Extract the [x, y] coordinate from the center of the cell holding the provided text.  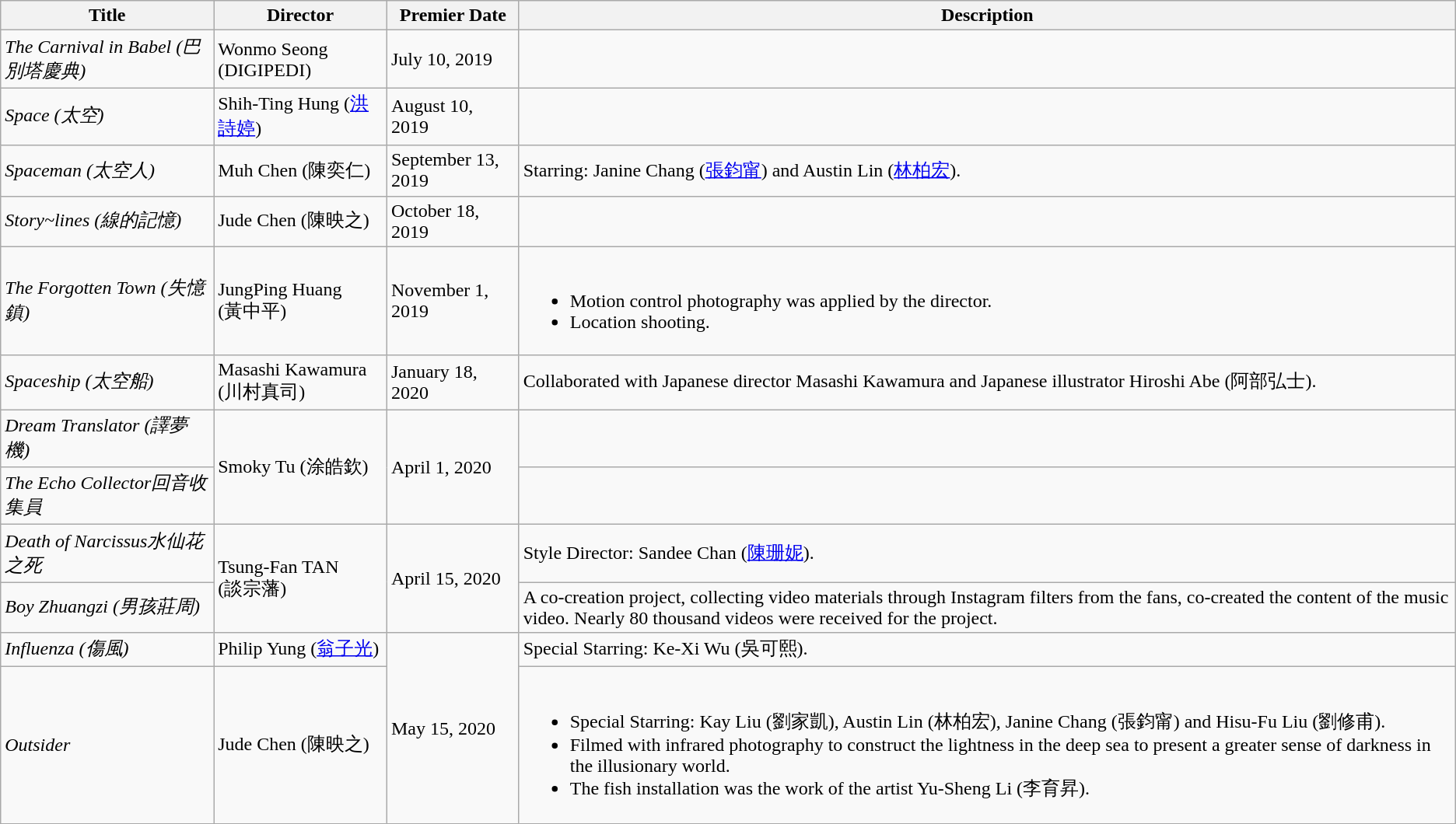
Space (太空) [107, 117]
Shih-Ting Hung (洪詩婷) [300, 117]
Outsider [107, 745]
May 15, 2020 [453, 728]
Wonmo Seong (DIGIPEDI) [300, 59]
April 15, 2020 [453, 578]
Dream Translator (譯夢機) [107, 438]
Spaceman (太空人) [107, 171]
Philip Yung (翁子光) [300, 650]
Spaceship (太空船) [107, 382]
October 18, 2019 [453, 221]
January 18, 2020 [453, 382]
Premier Date [453, 16]
Title [107, 16]
August 10, 2019 [453, 117]
Motion control photography was applied by the director.Location shooting. [987, 301]
JungPing Huang(黃中平) [300, 301]
Tsung-Fan TAN(談宗藩) [300, 578]
Special Starring: Ke-Xi Wu (吳可熙). [987, 650]
Masashi Kawamura(川村真司) [300, 382]
Boy Zhuangzi (男孩莊周) [107, 608]
April 1, 2020 [453, 467]
Director [300, 16]
The Carnival in Babel (巴別塔慶典) [107, 59]
November 1, 2019 [453, 301]
Starring: Janine Chang (張鈞甯) and Austin Lin (林柏宏). [987, 171]
Smoky Tu (涂皓欽) [300, 467]
Collaborated with Japanese director Masashi Kawamura and Japanese illustrator Hiroshi Abe (阿部弘士). [987, 382]
July 10, 2019 [453, 59]
Death of Narcissus水仙花之死 [107, 553]
Story~lines (線的記憶) [107, 221]
Description [987, 16]
The Forgotten Town (失憶鎮) [107, 301]
Style Director: Sandee Chan (陳珊妮). [987, 553]
The Echo Collector回音收集員 [107, 496]
Muh Chen (陳奕仁) [300, 171]
Influenza (傷風) [107, 650]
September 13, 2019 [453, 171]
